From the cell containing the given text, extract its center point as (X, Y) coordinate. 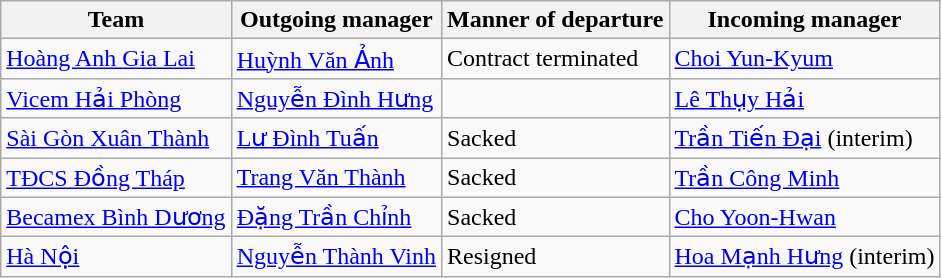
TĐCS Đồng Tháp (116, 178)
Hà Nội (116, 257)
Becamex Bình Dương (116, 217)
Nguyễn Thành Vinh (336, 257)
Trần Công Minh (804, 178)
Team (116, 20)
Nguyễn Đình Hưng (336, 98)
Resigned (556, 257)
Incoming manager (804, 20)
Lư Đình Tuấn (336, 138)
Trang Văn Thành (336, 178)
Hoàng Anh Gia Lai (116, 59)
Choi Yun-Kyum (804, 59)
Huỳnh Văn Ảnh (336, 59)
Sài Gòn Xuân Thành (116, 138)
Trần Tiến Đại (interim) (804, 138)
Vicem Hải Phòng (116, 98)
Lê Thụy Hải (804, 98)
Outgoing manager (336, 20)
Manner of departure (556, 20)
Contract terminated (556, 59)
Đặng Trần Chỉnh (336, 217)
Cho Yoon-Hwan (804, 217)
Hoa Mạnh Hưng (interim) (804, 257)
